Return the [X, Y] coordinate for the center point of the cell that contains the specified text.  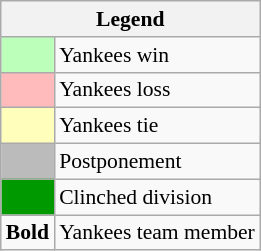
Yankees loss [157, 90]
Clinched division [157, 197]
Yankees team member [157, 233]
Postponement [157, 162]
Bold [28, 233]
Yankees tie [157, 126]
Yankees win [157, 55]
Legend [130, 19]
